Capture the cell that displays the provided text and extract its [X, Y] central coordinate. 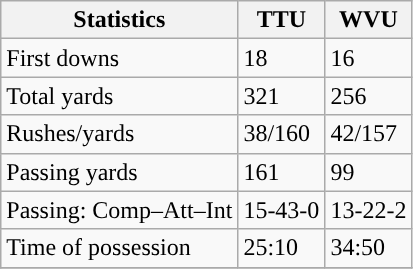
Total yards [120, 96]
321 [282, 96]
25:10 [282, 248]
WVU [368, 20]
99 [368, 172]
Statistics [120, 20]
34:50 [368, 248]
16 [368, 58]
Passing: Comp–Att–Int [120, 210]
161 [282, 172]
256 [368, 96]
First downs [120, 58]
Time of possession [120, 248]
13-22-2 [368, 210]
TTU [282, 20]
38/160 [282, 134]
15-43-0 [282, 210]
18 [282, 58]
Rushes/yards [120, 134]
Passing yards [120, 172]
42/157 [368, 134]
